Identify which cell holds the provided text, then report its (x, y) central coordinate. 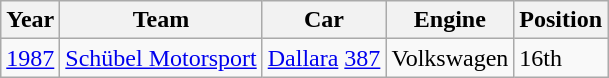
16th (561, 58)
Volkswagen (450, 58)
Car (324, 20)
Dallara 387 (324, 58)
Engine (450, 20)
Team (161, 20)
Schübel Motorsport (161, 58)
1987 (30, 58)
Year (30, 20)
Position (561, 20)
